For the text-containing cell, return its midpoint in (x, y) coordinate format. 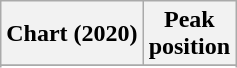
Chart (2020) (72, 34)
Peakposition (189, 34)
